From the cell containing the given text, extract its center point as (X, Y) coordinate. 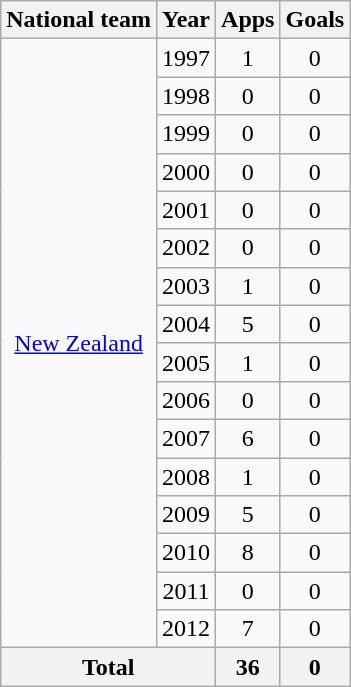
National team (79, 20)
Apps (248, 20)
1999 (186, 134)
1997 (186, 58)
2002 (186, 248)
2012 (186, 629)
2000 (186, 172)
6 (248, 438)
2010 (186, 553)
Total (108, 667)
Year (186, 20)
2008 (186, 477)
2011 (186, 591)
2001 (186, 210)
2004 (186, 324)
2005 (186, 362)
Goals (315, 20)
New Zealand (79, 344)
2007 (186, 438)
1998 (186, 96)
7 (248, 629)
36 (248, 667)
2009 (186, 515)
2006 (186, 400)
8 (248, 553)
2003 (186, 286)
